Return (X, Y) of the center of cell containing provided text 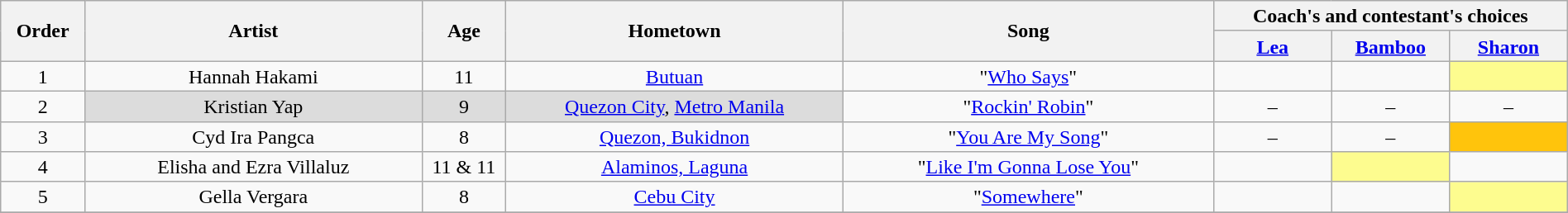
Bamboo (1391, 46)
"Like I'm Gonna Lose You" (1028, 167)
3 (43, 137)
Sharon (1508, 46)
Hannah Hakami (253, 76)
"Who Says" (1028, 76)
Butuan (675, 76)
Coach's and contestant's choices (1390, 17)
1 (43, 76)
Elisha and Ezra Villaluz (253, 167)
4 (43, 167)
11 (464, 76)
Kristian Yap (253, 106)
"Rockin' Robin" (1028, 106)
"Somewhere" (1028, 196)
2 (43, 106)
Song (1028, 31)
Artist (253, 31)
Quezon, Bukidnon (675, 137)
Order (43, 31)
Cebu City (675, 196)
Quezon City, Metro Manila (675, 106)
Hometown (675, 31)
Cyd Ira Pangca (253, 137)
11 & 11 (464, 167)
Lea (1272, 46)
5 (43, 196)
"You Are My Song" (1028, 137)
Alaminos, Laguna (675, 167)
Age (464, 31)
9 (464, 106)
Gella Vergara (253, 196)
